Scan for the cell matching the given text and deliver its (x, y) coordinate at center. 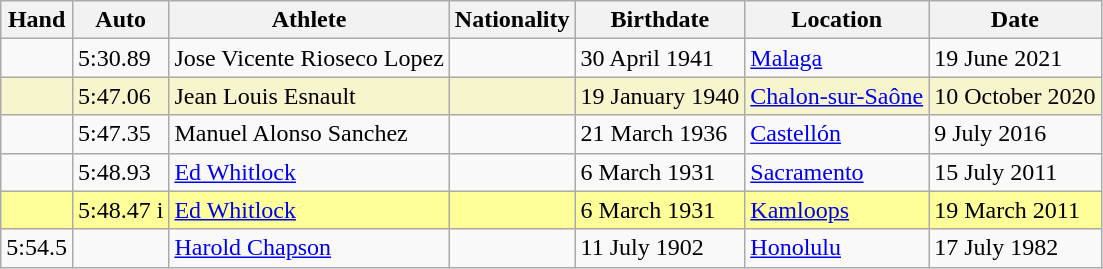
Jose Vicente Rioseco Lopez (309, 58)
Sacramento (837, 172)
5:30.89 (120, 58)
Jean Louis Esnault (309, 96)
Kamloops (837, 210)
19 January 1940 (660, 96)
Nationality (512, 20)
9 July 2016 (1015, 134)
Castellón (837, 134)
Location (837, 20)
10 October 2020 (1015, 96)
11 July 1902 (660, 248)
19 March 2011 (1015, 210)
17 July 1982 (1015, 248)
Athlete (309, 20)
15 July 2011 (1015, 172)
5:48.47 i (120, 210)
5:54.5 (37, 248)
Date (1015, 20)
5:48.93 (120, 172)
Hand (37, 20)
5:47.06 (120, 96)
Auto (120, 20)
5:47.35 (120, 134)
Malaga (837, 58)
Honolulu (837, 248)
19 June 2021 (1015, 58)
Chalon-sur-Saône (837, 96)
Birthdate (660, 20)
Manuel Alonso Sanchez (309, 134)
21 March 1936 (660, 134)
30 April 1941 (660, 58)
Harold Chapson (309, 248)
